Find where the given text appears and provide that cell's center as (x, y) coordinate. 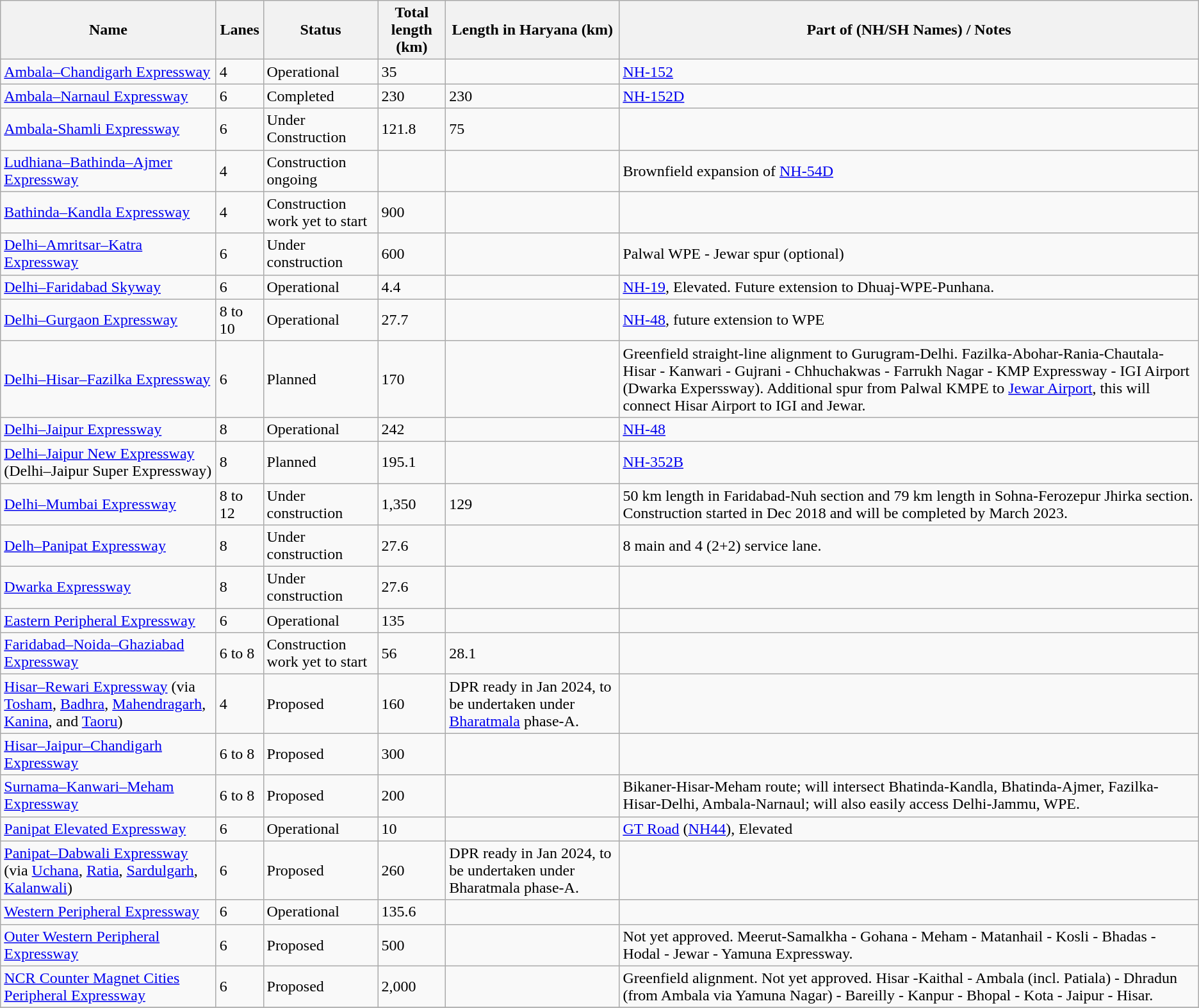
160 (412, 704)
Completed (320, 96)
Total length (km) (412, 30)
Brownfield expansion of NH-54D (909, 170)
NCR Counter Magnet Cities Peripheral Expressway (108, 986)
195.1 (412, 462)
NH-19, Elevated. Future extension to Dhuaj-WPE-Punhana. (909, 287)
Delhi–Jaipur New Expressway (Delhi–Jaipur Super Expressway) (108, 462)
8 to 12 (240, 503)
Name (108, 30)
135.6 (412, 912)
10 (412, 829)
Palwal WPE - Jewar spur (optional) (909, 254)
Hisar–Jaipur–Chandigarh Expressway (108, 754)
Construction ongoing (320, 170)
Dwarka Expressway (108, 588)
Delhi–Amritsar–Katra Expressway (108, 254)
NH-48, future extension to WPE (909, 320)
Lanes (240, 30)
Part of (NH/SH Names) / Notes (909, 30)
8 main and 4 (2+2) service lane. (909, 546)
Ambala–Narnaul Expressway (108, 96)
35 (412, 72)
Status (320, 30)
2,000 (412, 986)
75 (533, 129)
Faridabad–Noida–Ghaziabad Expressway (108, 653)
NH-48 (909, 429)
260 (412, 870)
Delhi–Mumbai Expressway (108, 503)
Delhi–Faridabad Skyway (108, 287)
129 (533, 503)
NH-152 (909, 72)
Ambala-Shamli Expressway (108, 129)
27.7 (412, 320)
Delh–Panipat Expressway (108, 546)
Bathinda–Kandla Expressway (108, 213)
4.4 (412, 287)
GT Road (NH44), Elevated (909, 829)
Panipat–Dabwali Expressway (via Uchana, Ratia, Sardulgarh, Kalanwali) (108, 870)
Not yet approved. Meerut-Samalkha - Gohana - Meham - Matanhail - Kosli - Bhadas - Hodal - Jewar - Yamuna Expressway. (909, 945)
135 (412, 621)
NH-352B (909, 462)
Panipat Elevated Expressway (108, 829)
56 (412, 653)
300 (412, 754)
600 (412, 254)
Ludhiana–Bathinda–Ajmer Expressway (108, 170)
28.1 (533, 653)
Western Peripheral Expressway (108, 912)
121.8 (412, 129)
Ambala–Chandigarh Expressway (108, 72)
242 (412, 429)
900 (412, 213)
Eastern Peripheral Expressway (108, 621)
Hisar–Rewari Expressway (via Tosham, Badhra, Mahendragarh, Kanina, and Taoru) (108, 704)
200 (412, 795)
Delhi–Hisar–Fazilka Expressway (108, 379)
Delhi–Gurgaon Expressway (108, 320)
Surnama–Kanwari–Meham Expressway (108, 795)
Under Construction (320, 129)
500 (412, 945)
NH-152D (909, 96)
Outer Western Peripheral Expressway (108, 945)
Length in Haryana (km) (533, 30)
8 to 10 (240, 320)
Delhi–Jaipur Expressway (108, 429)
170 (412, 379)
1,350 (412, 503)
